Provide the [x, y] coordinate of the cell's center where the given text is located.  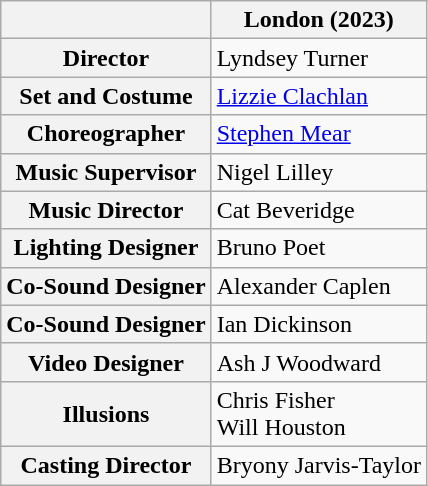
Cat Beveridge [318, 210]
Ash J Woodward [318, 362]
Lizzie Clachlan [318, 96]
Nigel Lilley [318, 172]
Lighting Designer [106, 248]
Chris FisherWill Houston [318, 414]
Casting Director [106, 465]
Director [106, 58]
Music Director [106, 210]
Alexander Caplen [318, 286]
London (2023) [318, 20]
Set and Costume [106, 96]
Stephen Mear [318, 134]
Illusions [106, 414]
Video Designer [106, 362]
Music Supervisor [106, 172]
Lyndsey Turner [318, 58]
Ian Dickinson [318, 324]
Bryony Jarvis-Taylor [318, 465]
Choreographer [106, 134]
Bruno Poet [318, 248]
